Return the [X, Y] coordinate for the center point of the cell that contains the specified text.  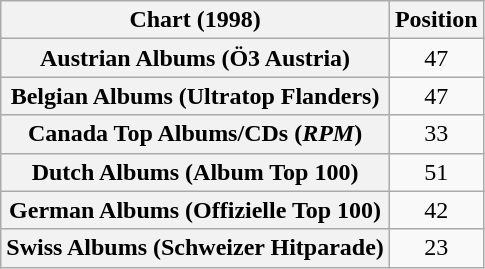
Belgian Albums (Ultratop Flanders) [196, 96]
Dutch Albums (Album Top 100) [196, 172]
51 [436, 172]
42 [436, 210]
Canada Top Albums/CDs (RPM) [196, 134]
23 [436, 248]
Austrian Albums (Ö3 Austria) [196, 58]
33 [436, 134]
Position [436, 20]
German Albums (Offizielle Top 100) [196, 210]
Chart (1998) [196, 20]
Swiss Albums (Schweizer Hitparade) [196, 248]
